Output the [X, Y] coordinate of the center of the cell containing the given text.  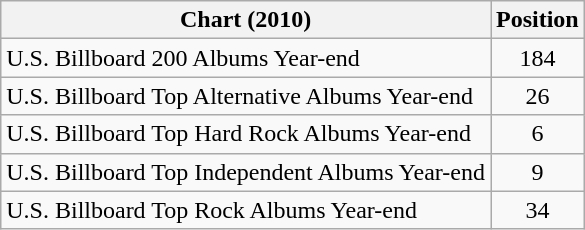
U.S. Billboard Top Alternative Albums Year-end [246, 96]
34 [537, 210]
U.S. Billboard 200 Albums Year-end [246, 58]
26 [537, 96]
9 [537, 172]
U.S. Billboard Top Rock Albums Year-end [246, 210]
U.S. Billboard Top Hard Rock Albums Year-end [246, 134]
6 [537, 134]
Position [537, 20]
Chart (2010) [246, 20]
U.S. Billboard Top Independent Albums Year-end [246, 172]
184 [537, 58]
